Capture the cell that displays the provided text and extract its [X, Y] central coordinate. 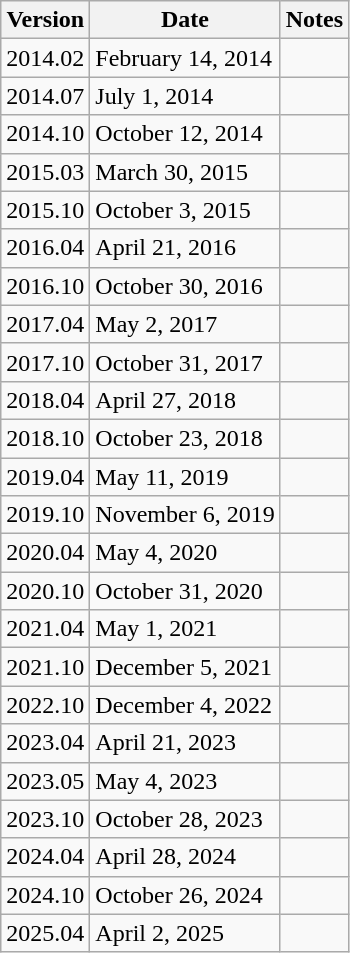
2023.04 [46, 743]
October 31, 2020 [185, 591]
May 2, 2017 [185, 324]
2018.10 [46, 438]
2015.03 [46, 172]
2014.02 [46, 58]
2024.10 [46, 895]
April 28, 2024 [185, 857]
2019.10 [46, 515]
April 2, 2025 [185, 933]
July 1, 2014 [185, 96]
Notes [314, 20]
2014.10 [46, 134]
May 4, 2023 [185, 781]
2017.04 [46, 324]
2018.04 [46, 400]
May 4, 2020 [185, 553]
April 21, 2023 [185, 743]
2017.10 [46, 362]
May 1, 2021 [185, 629]
March 30, 2015 [185, 172]
October 30, 2016 [185, 286]
2025.04 [46, 933]
October 23, 2018 [185, 438]
October 3, 2015 [185, 210]
2014.07 [46, 96]
April 27, 2018 [185, 400]
2019.04 [46, 477]
2024.04 [46, 857]
November 6, 2019 [185, 515]
2021.10 [46, 667]
2015.10 [46, 210]
2023.10 [46, 819]
December 4, 2022 [185, 705]
April 21, 2016 [185, 248]
October 26, 2024 [185, 895]
2016.04 [46, 248]
October 28, 2023 [185, 819]
2022.10 [46, 705]
2016.10 [46, 286]
2023.05 [46, 781]
December 5, 2021 [185, 667]
2020.10 [46, 591]
Version [46, 20]
October 12, 2014 [185, 134]
2021.04 [46, 629]
October 31, 2017 [185, 362]
Date [185, 20]
February 14, 2014 [185, 58]
May 11, 2019 [185, 477]
2020.04 [46, 553]
